Detect which cell encompasses the target text, then output its (x, y) center coordinate. 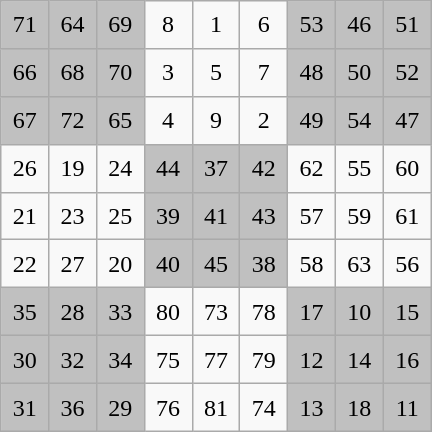
69 (120, 25)
19 (73, 168)
60 (407, 168)
66 (25, 73)
61 (407, 216)
20 (120, 264)
37 (216, 168)
73 (216, 312)
40 (168, 264)
68 (73, 73)
9 (216, 120)
75 (168, 359)
25 (120, 216)
51 (407, 25)
45 (216, 264)
43 (264, 216)
53 (312, 25)
39 (168, 216)
15 (407, 312)
32 (73, 359)
18 (359, 407)
3 (168, 73)
33 (120, 312)
56 (407, 264)
24 (120, 168)
13 (312, 407)
72 (73, 120)
67 (25, 120)
54 (359, 120)
26 (25, 168)
77 (216, 359)
8 (168, 25)
81 (216, 407)
6 (264, 25)
21 (25, 216)
64 (73, 25)
74 (264, 407)
79 (264, 359)
47 (407, 120)
59 (359, 216)
2 (264, 120)
58 (312, 264)
23 (73, 216)
38 (264, 264)
76 (168, 407)
78 (264, 312)
35 (25, 312)
41 (216, 216)
65 (120, 120)
31 (25, 407)
57 (312, 216)
14 (359, 359)
5 (216, 73)
34 (120, 359)
44 (168, 168)
42 (264, 168)
17 (312, 312)
36 (73, 407)
27 (73, 264)
70 (120, 73)
16 (407, 359)
4 (168, 120)
7 (264, 73)
22 (25, 264)
11 (407, 407)
28 (73, 312)
10 (359, 312)
29 (120, 407)
49 (312, 120)
80 (168, 312)
48 (312, 73)
62 (312, 168)
55 (359, 168)
1 (216, 25)
71 (25, 25)
46 (359, 25)
63 (359, 264)
50 (359, 73)
52 (407, 73)
30 (25, 359)
12 (312, 359)
